Locate the cell with the specified text and output its (X, Y) center coordinate. 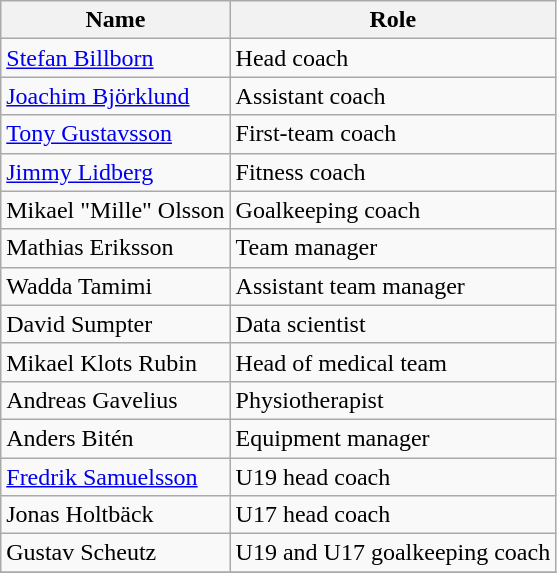
Wadda Tamimi (116, 286)
First-team coach (393, 134)
Mikael Klots Rubin (116, 362)
Goalkeeping coach (393, 210)
Physiotherapist (393, 400)
Team manager (393, 248)
Jimmy Lidberg (116, 172)
Data scientist (393, 324)
Gustav Scheutz (116, 553)
Name (116, 20)
Fitness coach (393, 172)
U19 head coach (393, 477)
David Sumpter (116, 324)
Jonas Holtbäck (116, 515)
Assistant team manager (393, 286)
Fredrik Samuelsson (116, 477)
U17 head coach (393, 515)
Stefan Billborn (116, 58)
Assistant coach (393, 96)
Head of medical team (393, 362)
Mathias Eriksson (116, 248)
Anders Bitén (116, 438)
U19 and U17 goalkeeping coach (393, 553)
Tony Gustavsson (116, 134)
Role (393, 20)
Equipment manager (393, 438)
Andreas Gavelius (116, 400)
Head coach (393, 58)
Joachim Björklund (116, 96)
Mikael "Mille" Olsson (116, 210)
